Extract the (X, Y) coordinate from the center of the cell holding the provided text.  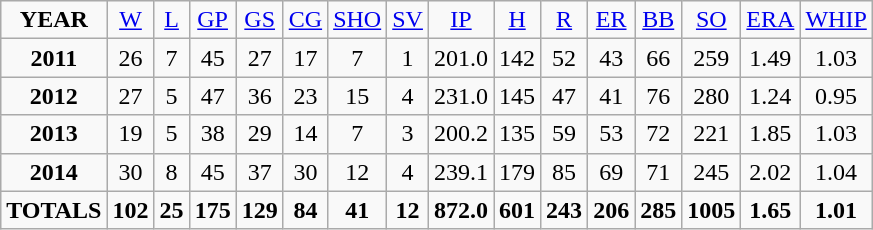
102 (130, 210)
206 (612, 210)
SHO (358, 20)
85 (564, 172)
243 (564, 210)
1.49 (770, 58)
84 (305, 210)
ERA (770, 20)
259 (712, 58)
239.1 (460, 172)
SO (712, 20)
38 (212, 134)
2013 (54, 134)
SV (408, 20)
15 (358, 96)
2014 (54, 172)
IP (460, 20)
19 (130, 134)
1.04 (836, 172)
TOTALS (54, 210)
43 (612, 58)
71 (658, 172)
25 (172, 210)
72 (658, 134)
76 (658, 96)
245 (712, 172)
8 (172, 172)
135 (518, 134)
201.0 (460, 58)
2011 (54, 58)
59 (564, 134)
142 (518, 58)
1 (408, 58)
2.02 (770, 172)
53 (612, 134)
285 (658, 210)
3 (408, 134)
23 (305, 96)
601 (518, 210)
200.2 (460, 134)
26 (130, 58)
H (518, 20)
GS (260, 20)
0.95 (836, 96)
1.85 (770, 134)
YEAR (54, 20)
221 (712, 134)
17 (305, 58)
BB (658, 20)
29 (260, 134)
129 (260, 210)
WHIP (836, 20)
14 (305, 134)
69 (612, 172)
GP (212, 20)
37 (260, 172)
1005 (712, 210)
CG (305, 20)
145 (518, 96)
1.65 (770, 210)
36 (260, 96)
2012 (54, 96)
179 (518, 172)
175 (212, 210)
52 (564, 58)
ER (612, 20)
R (564, 20)
872.0 (460, 210)
1.01 (836, 210)
W (130, 20)
66 (658, 58)
280 (712, 96)
L (172, 20)
1.24 (770, 96)
231.0 (460, 96)
